Determine the [x, y] coordinate at the center of the cell enclosing the given text.  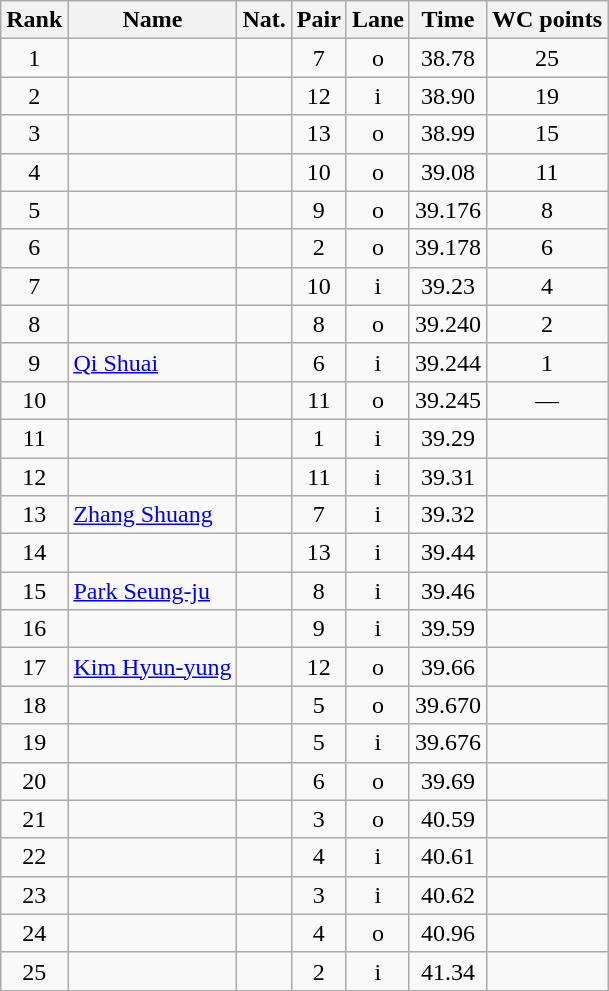
40.62 [448, 895]
14 [34, 553]
Kim Hyun-yung [152, 667]
40.61 [448, 857]
39.44 [448, 553]
18 [34, 705]
40.59 [448, 819]
Name [152, 20]
39.32 [448, 515]
39.240 [448, 324]
39.670 [448, 705]
39.08 [448, 172]
39.23 [448, 286]
24 [34, 933]
Qi Shuai [152, 362]
39.245 [448, 400]
Zhang Shuang [152, 515]
Park Seung-ju [152, 591]
39.178 [448, 248]
23 [34, 895]
39.46 [448, 591]
Nat. [264, 20]
39.31 [448, 477]
— [546, 400]
16 [34, 629]
41.34 [448, 971]
40.96 [448, 933]
38.90 [448, 96]
39.676 [448, 743]
WC points [546, 20]
21 [34, 819]
39.176 [448, 210]
Rank [34, 20]
20 [34, 781]
39.69 [448, 781]
38.78 [448, 58]
39.29 [448, 438]
39.59 [448, 629]
Pair [318, 20]
22 [34, 857]
Lane [378, 20]
Time [448, 20]
39.244 [448, 362]
38.99 [448, 134]
17 [34, 667]
39.66 [448, 667]
